Locate the cell with the specified text and output its (X, Y) center coordinate. 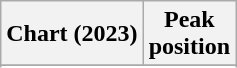
Peakposition (189, 34)
Chart (2023) (72, 34)
